Find where the given text appears and provide that cell's center as [x, y] coordinate. 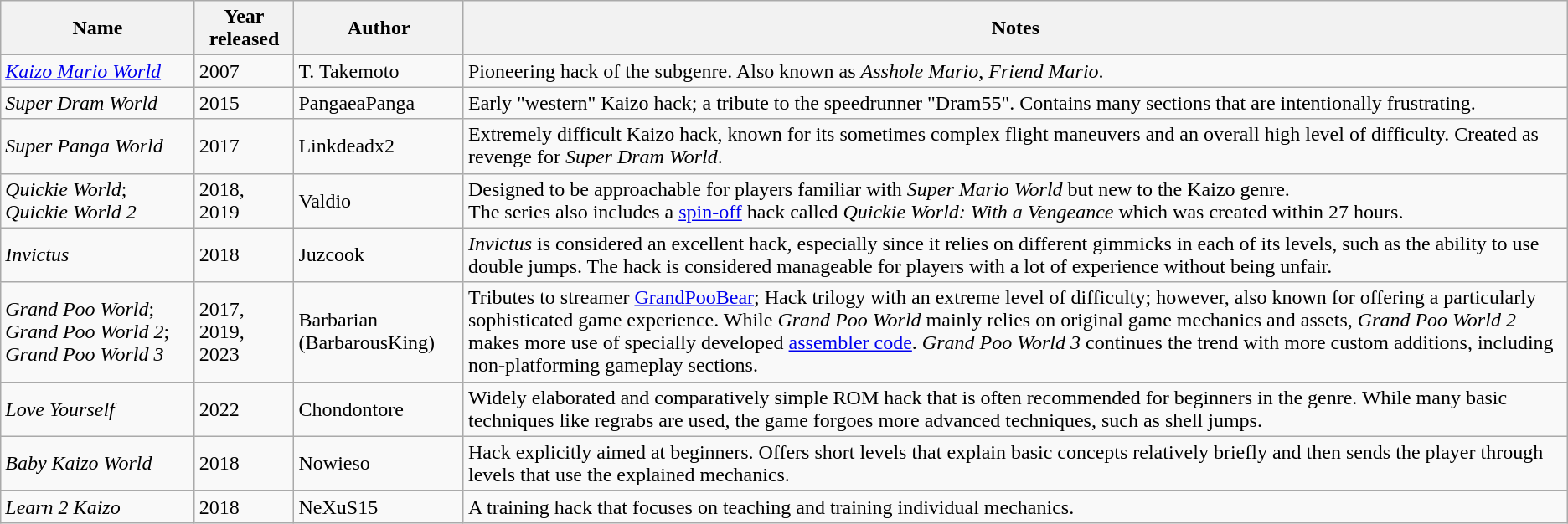
Nowieso [379, 464]
2007 [245, 71]
Early "western" Kaizo hack; a tribute to the speedrunner "Dram55". Contains many sections that are intentionally frustrating. [1015, 103]
Barbarian (BarbarousKing) [379, 331]
Love Yourself [97, 408]
NeXuS15 [379, 506]
T. Takemoto [379, 71]
Year released [245, 28]
2022 [245, 408]
PangaeaPanga [379, 103]
A training hack that focuses on teaching and training individual mechanics. [1015, 506]
Grand Poo World; Grand Poo World 2; Grand Poo World 3 [97, 331]
Name [97, 28]
Super Dram World [97, 103]
Notes [1015, 28]
Pioneering hack of the subgenre. Also known as Asshole Mario, Friend Mario. [1015, 71]
Invictus [97, 254]
2018, 2019 [245, 201]
Linkdeadx2 [379, 146]
Super Panga World [97, 146]
Author [379, 28]
Juzcook [379, 254]
Learn 2 Kaizo [97, 506]
Quickie World; Quickie World 2 [97, 201]
2017, 2019, 2023 [245, 331]
2015 [245, 103]
Baby Kaizo World [97, 464]
Kaizo Mario World [97, 71]
Valdio [379, 201]
2017 [245, 146]
Chondontore [379, 408]
